Provide the [X, Y] coordinate of the cell's center where the given text is located.  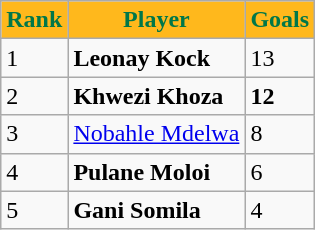
Pulane Moloi [156, 172]
Leonay Kock [156, 58]
1 [34, 58]
Gani Somila [156, 210]
Rank [34, 20]
2 [34, 96]
Khwezi Khoza [156, 96]
Goals [280, 20]
6 [280, 172]
5 [34, 210]
8 [280, 134]
3 [34, 134]
Player [156, 20]
13 [280, 58]
12 [280, 96]
Nobahle Mdelwa [156, 134]
